Determine the (X, Y) coordinate at the center of the cell enclosing the given text.  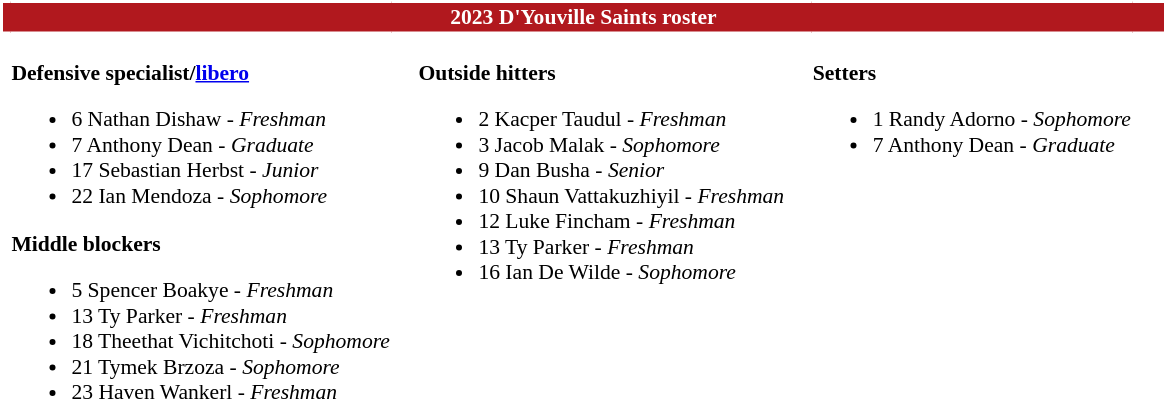
2023 D'Youville Saints roster (584, 18)
